Capture the cell that displays the provided text and extract its [X, Y] central coordinate. 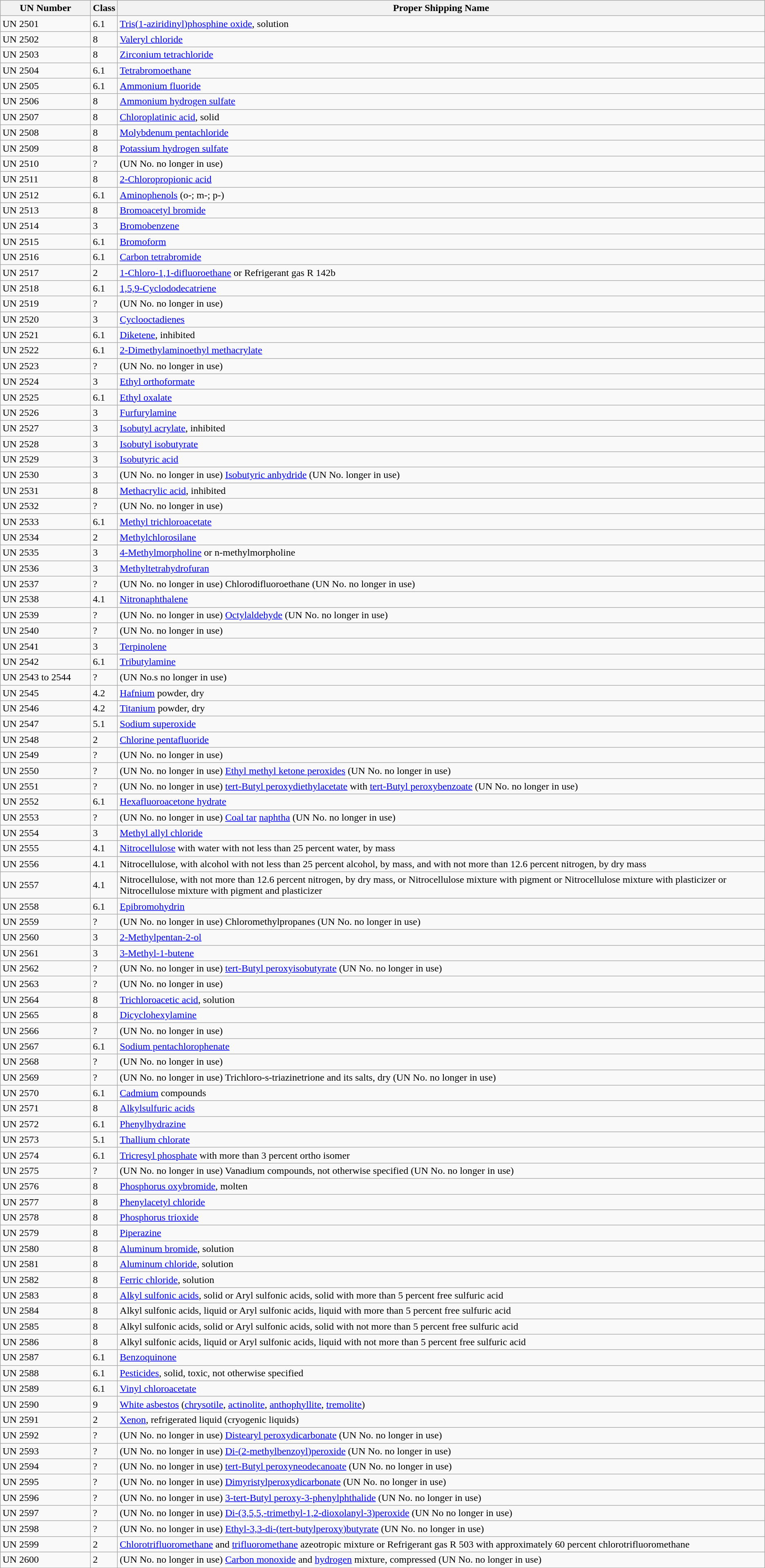
UN 2593 [46, 1451]
UN 2584 [46, 1311]
UN 2523 [46, 366]
UN 2569 [46, 1077]
UN 2564 [46, 1000]
UN 2582 [46, 1280]
UN 2528 [46, 444]
UN 2546 [46, 709]
Alkyl sulfonic acids, solid or Aryl sulfonic acids, solid with not more than 5 percent free sulfuric acid [441, 1326]
UN 2521 [46, 335]
Ammonium hydrogen sulfate [441, 101]
UN 2513 [46, 211]
UN 2515 [46, 242]
Methyl trichloroacetate [441, 522]
(UN No. no longer in use) Distearyl peroxydicarbonate (UN No. no longer in use) [441, 1435]
(UN No. no longer in use) tert-Butyl peroxyisobutyrate (UN No. no longer in use) [441, 969]
UN 2574 [46, 1155]
Bromoacetyl bromide [441, 211]
Bromoform [441, 242]
UN 2539 [46, 615]
UN 2580 [46, 1249]
UN 2592 [46, 1435]
UN 2501 [46, 24]
UN 2565 [46, 1015]
(UN No. no longer in use) Chloromethylpropanes (UN No. no longer in use) [441, 922]
UN 2566 [46, 1031]
UN 2514 [46, 226]
(UN No. no longer in use) Octylaldehyde (UN No. no longer in use) [441, 615]
Proper Shipping Name [441, 8]
UN 2595 [46, 1482]
Alkyl sulfonic acids, solid or Aryl sulfonic acids, solid with more than 5 percent free sulfuric acid [441, 1295]
Xenon, refrigerated liquid (cryogenic liquids) [441, 1420]
UN 2510 [46, 164]
Benzoquinone [441, 1357]
9 [104, 1404]
UN 2586 [46, 1342]
Furfurylamine [441, 413]
UN 2512 [46, 195]
UN 2504 [46, 70]
UN 2545 [46, 693]
(UN No. no longer in use) Trichloro-s-triazinetrione and its salts, dry (UN No. no longer in use) [441, 1077]
UN 2559 [46, 922]
Ferric chloride, solution [441, 1280]
UN 2567 [46, 1046]
Alkyl sulfonic acids, liquid or Aryl sulfonic acids, liquid with not more than 5 percent free sulfuric acid [441, 1342]
UN 2533 [46, 522]
Molybdenum pentachloride [441, 132]
UN 2522 [46, 350]
UN 2576 [46, 1186]
Ethyl orthoformate [441, 381]
UN 2508 [46, 132]
UN 2588 [46, 1373]
Tris(1-aziridinyl)phosphine oxide, solution [441, 24]
UN 2549 [46, 755]
UN 2538 [46, 599]
UN 2548 [46, 740]
4-Methylmorpholine or n-methylmorpholine [441, 553]
UN 2585 [46, 1326]
Isobutyl acrylate, inhibited [441, 428]
(UN No. no longer in use) Vanadium compounds, not otherwise specified (UN No. no longer in use) [441, 1171]
Sodium superoxide [441, 724]
UN 2537 [46, 584]
UN 2505 [46, 86]
Piperazine [441, 1233]
Aluminum bromide, solution [441, 1249]
Aluminum chloride, solution [441, 1264]
UN 2517 [46, 273]
Tricresyl phosphate with more than 3 percent ortho isomer [441, 1155]
UN 2543 to 2544 [46, 677]
2-Chloropropionic acid [441, 179]
(UN No. no longer in use) tert-Butyl peroxydiethylacetate with tert-Butyl peroxybenzoate (UN No. no longer in use) [441, 786]
Diketene, inhibited [441, 335]
Vinyl chloroacetate [441, 1389]
(UN No. no longer in use) Ethyl methyl ketone peroxides (UN No. no longer in use) [441, 771]
UN 2589 [46, 1389]
UN 2556 [46, 864]
(UN No. no longer in use) tert-Butyl peroxyneodecanoate (UN No. no longer in use) [441, 1467]
UN 2579 [46, 1233]
Alkyl sulfonic acids, liquid or Aryl sulfonic acids, liquid with more than 5 percent free sulfuric acid [441, 1311]
UN 2555 [46, 848]
(UN No.s no longer in use) [441, 677]
UN 2597 [46, 1513]
UN 2531 [46, 491]
UN 2532 [46, 506]
Zirconium tetrachloride [441, 55]
Phenylacetyl chloride [441, 1202]
Titanium powder, dry [441, 709]
UN 2558 [46, 906]
UN 2591 [46, 1420]
UN 2526 [46, 413]
UN 2542 [46, 662]
UN 2560 [46, 937]
2-Methylpentan-2-ol [441, 937]
(UN No. no longer in use) Carbon monoxide and hydrogen mixture, compressed (UN No. no longer in use) [441, 1560]
UN 2573 [46, 1140]
Tributylamine [441, 662]
Aminophenols (o-; m-; p-) [441, 195]
Ammonium fluoride [441, 86]
UN 2506 [46, 101]
Alkylsulfuric acids [441, 1108]
UN 2502 [46, 39]
Trichloroacetic acid, solution [441, 1000]
2-Dimethylaminoethyl methacrylate [441, 350]
UN 2553 [46, 817]
1-Chloro-1,1-difluoroethane or Refrigerant gas R 142b [441, 273]
Phosphorus trioxide [441, 1218]
UN 2511 [46, 179]
Methylchlorosilane [441, 537]
3-Methyl-1-butene [441, 953]
UN 2587 [46, 1357]
UN 2534 [46, 537]
UN 2599 [46, 1544]
UN 2552 [46, 802]
UN 2572 [46, 1124]
Sodium pentachlorophenate [441, 1046]
Carbon tetrabromide [441, 257]
UN 2529 [46, 460]
UN 2527 [46, 428]
UN 2600 [46, 1560]
Dicyclohexylamine [441, 1015]
Class [104, 8]
UN 2551 [46, 786]
Nitronaphthalene [441, 599]
UN 2570 [46, 1093]
UN 2598 [46, 1529]
(UN No. no longer in use) Coal tar naphtha (UN No. no longer in use) [441, 817]
(UN No. no longer in use) Di-(2-methylbenzoyl)peroxide (UN No. no longer in use) [441, 1451]
UN 2540 [46, 630]
UN 2507 [46, 117]
Hexafluoroacetone hydrate [441, 802]
UN 2520 [46, 319]
UN 2581 [46, 1264]
UN 2575 [46, 1171]
Ethyl oxalate [441, 397]
(UN No. no longer in use) Ethyl-3,3-di-(tert-butylperoxy)butyrate (UN No. no longer in use) [441, 1529]
UN 2561 [46, 953]
UN 2578 [46, 1218]
Phosphorus oxybromide, molten [441, 1186]
Epibromohydrin [441, 906]
UN 2563 [46, 984]
Phenylhydrazine [441, 1124]
UN 2516 [46, 257]
(UN No. no longer in use) Isobutyric anhydride (UN No. longer in use) [441, 475]
UN 2596 [46, 1498]
UN 2571 [46, 1108]
(UN No. no longer in use) Di-(3,5,5,-trimethyl-1,2-dioxolanyl-3)peroxide (UN No no longer in use) [441, 1513]
Thallium chlorate [441, 1140]
Nitrocellulose, with alcohol with not less than 25 percent alcohol, by mass, and with not more than 12.6 percent nitrogen, by dry mass [441, 864]
Hafnium powder, dry [441, 693]
Valeryl chloride [441, 39]
UN 2594 [46, 1467]
UN 2524 [46, 381]
UN 2509 [46, 148]
Isobutyl isobutyrate [441, 444]
Chlorotrifluoromethane and trifluoromethane azeotropic mixture or Refrigerant gas R 503 with approximately 60 percent chlorotrifluoromethane [441, 1544]
UN 2547 [46, 724]
Terpinolene [441, 646]
UN 2525 [46, 397]
UN 2550 [46, 771]
(UN No. no longer in use) 3-tert-Butyl peroxy-3-phenylphthalide (UN No. no longer in use) [441, 1498]
UN 2518 [46, 288]
Methyl allyl chloride [441, 833]
Chlorine pentafluoride [441, 740]
Cadmium compounds [441, 1093]
White asbestos (chrysotile, actinolite, anthophyllite, tremolite) [441, 1404]
Methyltetrahydrofuran [441, 568]
Chloroplatinic acid, solid [441, 117]
Methacrylic acid, inhibited [441, 491]
(UN No. no longer in use) Dimyristylperoxydicarbonate (UN No. no longer in use) [441, 1482]
UN 2503 [46, 55]
UN 2519 [46, 304]
UN Number [46, 8]
UN 2541 [46, 646]
(UN No. no longer in use) Chlorodifluoroethane (UN No. no longer in use) [441, 584]
Cyclooctadienes [441, 319]
UN 2577 [46, 1202]
Bromobenzene [441, 226]
Isobutyric acid [441, 460]
UN 2590 [46, 1404]
Potassium hydrogen sulfate [441, 148]
Tetrabromoethane [441, 70]
UN 2536 [46, 568]
UN 2562 [46, 969]
Nitrocellulose with water with not less than 25 percent water, by mass [441, 848]
UN 2535 [46, 553]
UN 2530 [46, 475]
UN 2583 [46, 1295]
1,5,9-Cyclododecatriene [441, 288]
UN 2568 [46, 1062]
Pesticides, solid, toxic, not otherwise specified [441, 1373]
UN 2557 [46, 885]
UN 2554 [46, 833]
